Return the (x, y) coordinate for the center point of the cell that contains the specified text.  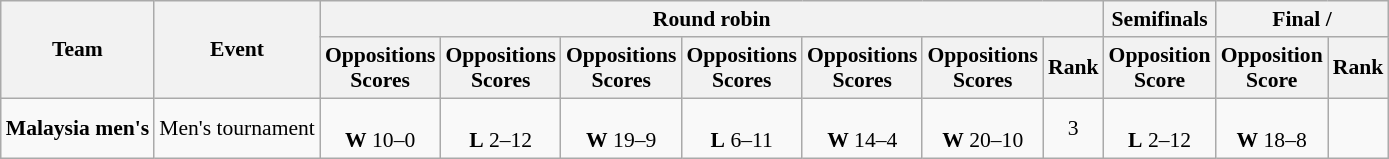
W 20–10 (982, 128)
Final / (1302, 19)
W 19–9 (622, 128)
L 6–11 (742, 128)
W 14–4 (862, 128)
Malaysia men's (78, 128)
3 (1074, 128)
Men's tournament (237, 128)
Event (237, 50)
Round robin (712, 19)
W 18–8 (1272, 128)
W 10–0 (380, 128)
Team (78, 50)
Semifinals (1160, 19)
